Locate the cell with the specified text and output its [x, y] center coordinate. 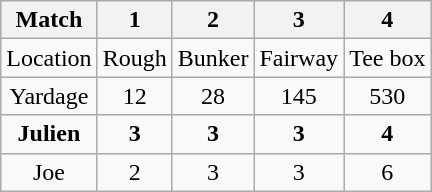
145 [299, 96]
530 [388, 96]
28 [213, 96]
Rough [134, 58]
Tee box [388, 58]
Julien [49, 134]
Bunker [213, 58]
6 [388, 172]
Match [49, 20]
1 [134, 20]
12 [134, 96]
Fairway [299, 58]
Joe [49, 172]
Yardage [49, 96]
Location [49, 58]
